Return the [X, Y] coordinate for the center point of the cell that contains the specified text.  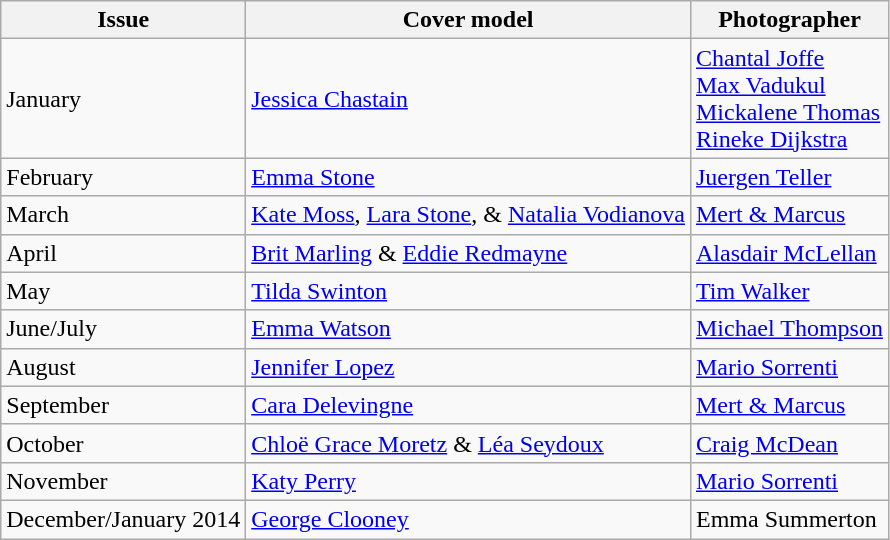
Cara Delevingne [468, 405]
Brit Marling & Eddie Redmayne [468, 253]
April [124, 253]
September [124, 405]
Tilda Swinton [468, 291]
Chantal Joffe Max Vadukul Mickalene Thomas Rineke Dijkstra [789, 98]
May [124, 291]
Jessica Chastain [468, 98]
March [124, 215]
Emma Watson [468, 329]
Emma Stone [468, 177]
December/January 2014 [124, 519]
June/July [124, 329]
Chloë Grace Moretz & Léa Seydoux [468, 443]
Emma Summerton [789, 519]
February [124, 177]
August [124, 367]
Craig McDean [789, 443]
Issue [124, 20]
Kate Moss, Lara Stone, & Natalia Vodianova [468, 215]
George Clooney [468, 519]
Katy Perry [468, 481]
January [124, 98]
Tim Walker [789, 291]
Alasdair McLellan [789, 253]
Photographer [789, 20]
October [124, 443]
Michael Thompson [789, 329]
Jennifer Lopez [468, 367]
Juergen Teller [789, 177]
Cover model [468, 20]
November [124, 481]
